Output the [X, Y] coordinate of the center of the cell containing the given text.  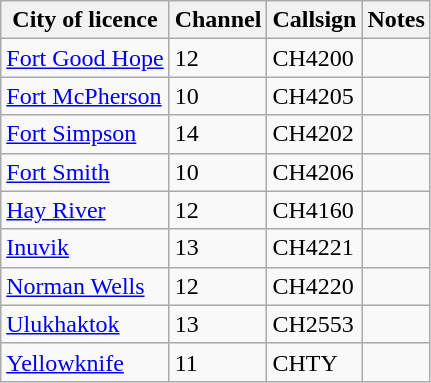
CH2553 [314, 324]
CH4206 [314, 172]
Inuvik [85, 248]
Channel [218, 20]
Notes [396, 20]
Hay River [85, 210]
Norman Wells [85, 286]
CHTY [314, 362]
Yellowknife [85, 362]
CH4220 [314, 286]
City of licence [85, 20]
14 [218, 134]
Ulukhaktok [85, 324]
CH4160 [314, 210]
Callsign [314, 20]
11 [218, 362]
CH4205 [314, 96]
Fort Smith [85, 172]
CH4200 [314, 58]
Fort McPherson [85, 96]
CH4221 [314, 248]
Fort Simpson [85, 134]
CH4202 [314, 134]
Fort Good Hope [85, 58]
